For the text-containing cell, return its midpoint in [X, Y] coordinate format. 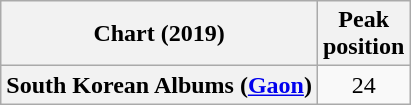
Chart (2019) [160, 34]
24 [363, 85]
South Korean Albums (Gaon) [160, 85]
Peakposition [363, 34]
